Output the [x, y] coordinate of the center of the cell containing the given text.  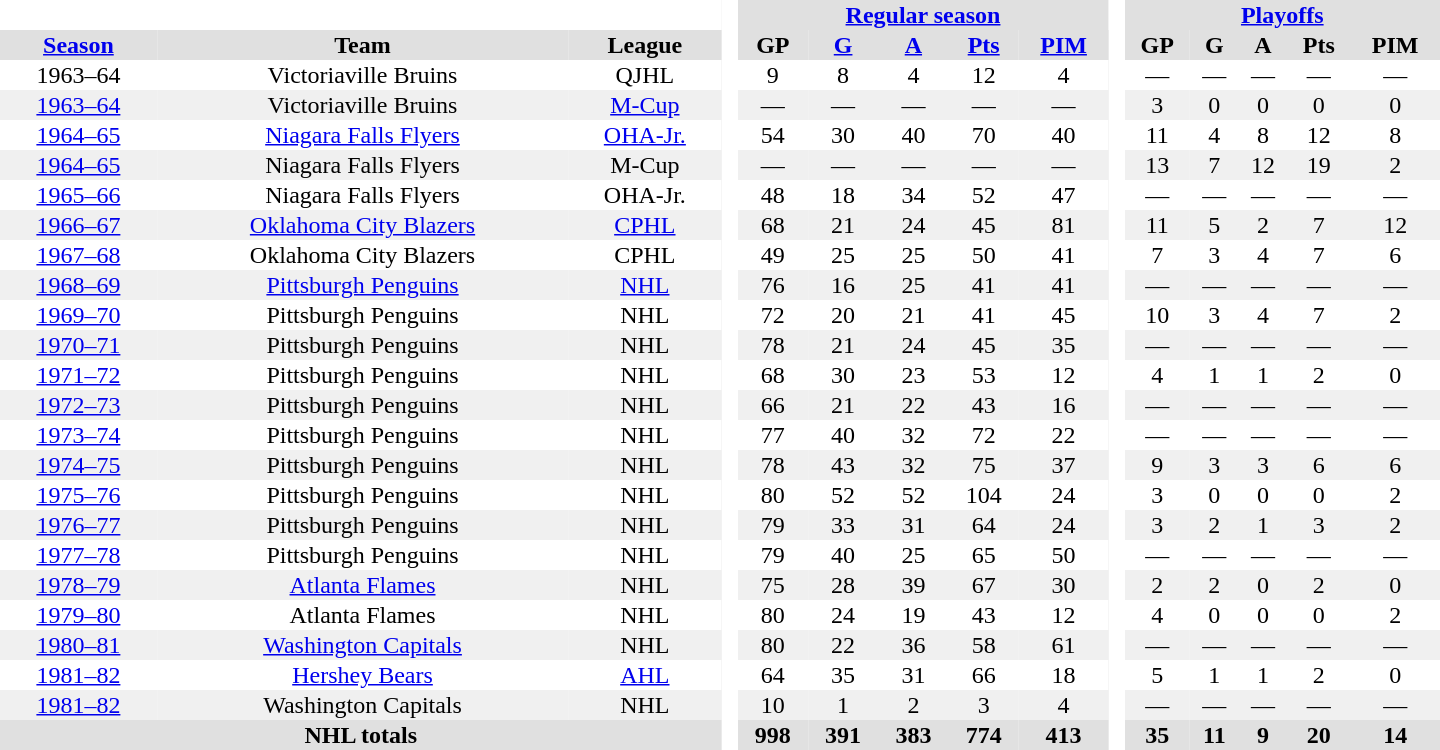
QJHL [644, 75]
1979–80 [78, 615]
14 [1395, 735]
70 [984, 135]
1972–73 [78, 405]
Season [78, 45]
NHL totals [360, 735]
1977–78 [78, 555]
54 [773, 135]
1974–75 [78, 465]
League [644, 45]
383 [913, 735]
413 [1064, 735]
76 [773, 285]
Team [362, 45]
1970–71 [78, 345]
33 [843, 525]
1968–69 [78, 285]
Regular season [924, 15]
1978–79 [78, 585]
998 [773, 735]
1980–81 [78, 645]
28 [843, 585]
1973–74 [78, 435]
53 [984, 375]
391 [843, 735]
1975–76 [78, 495]
48 [773, 195]
AHL [644, 675]
77 [773, 435]
13 [1158, 165]
Hershey Bears [362, 675]
49 [773, 255]
81 [1064, 225]
58 [984, 645]
47 [1064, 195]
1966–67 [78, 225]
67 [984, 585]
1976–77 [78, 525]
774 [984, 735]
1971–72 [78, 375]
37 [1064, 465]
23 [913, 375]
1965–66 [78, 195]
104 [984, 495]
Playoffs [1282, 15]
39 [913, 585]
1969–70 [78, 315]
65 [984, 555]
1967–68 [78, 255]
36 [913, 645]
61 [1064, 645]
34 [913, 195]
